Provide the (x, y) coordinate of the cell's center where the given text is located.  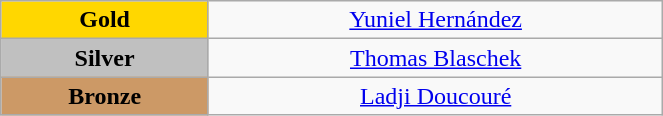
Gold (105, 20)
Silver (105, 58)
Thomas Blaschek (435, 58)
Ladji Doucouré (435, 96)
Bronze (105, 96)
Yuniel Hernández (435, 20)
